Provide the (x, y) coordinate of the cell's center where the given text is located.  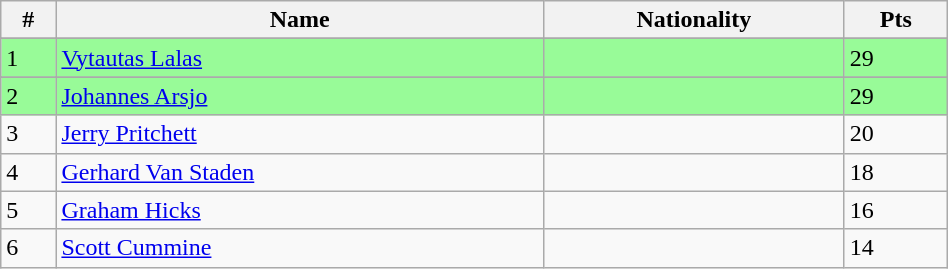
4 (28, 172)
Gerhard Van Staden (300, 172)
Jerry Pritchett (300, 134)
Scott Cummine (300, 248)
16 (896, 210)
20 (896, 134)
14 (896, 248)
18 (896, 172)
6 (28, 248)
2 (28, 96)
Name (300, 20)
Nationality (694, 20)
5 (28, 210)
3 (28, 134)
Johannes Arsjo (300, 96)
1 (28, 58)
Graham Hicks (300, 210)
Pts (896, 20)
# (28, 20)
Vytautas Lalas (300, 58)
